Search for the cell housing the specified text and yield its [X, Y] center coordinate. 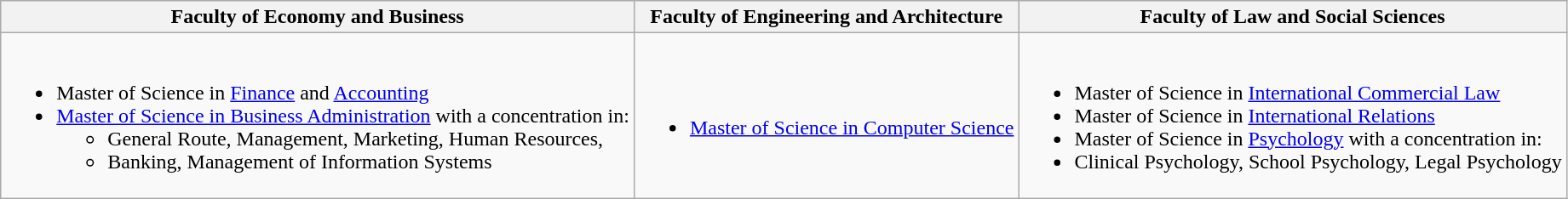
Faculty of Law and Social Sciences [1293, 17]
Faculty of Engineering and Architecture [826, 17]
Master of Science in Computer Science [826, 116]
Faculty of Economy and Business [318, 17]
